Search for the cell housing the specified text and yield its [X, Y] center coordinate. 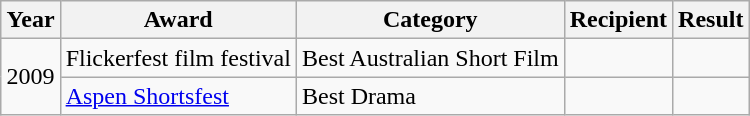
Aspen Shortsfest [178, 96]
Category [430, 20]
Flickerfest film festival [178, 58]
Year [30, 20]
Recipient [618, 20]
2009 [30, 77]
Award [178, 20]
Best Drama [430, 96]
Result [711, 20]
Best Australian Short Film [430, 58]
